Detect which cell encompasses the target text, then output its [x, y] center coordinate. 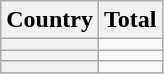
Country [50, 20]
Total [130, 20]
